Identify which cell holds the provided text, then report its (X, Y) central coordinate. 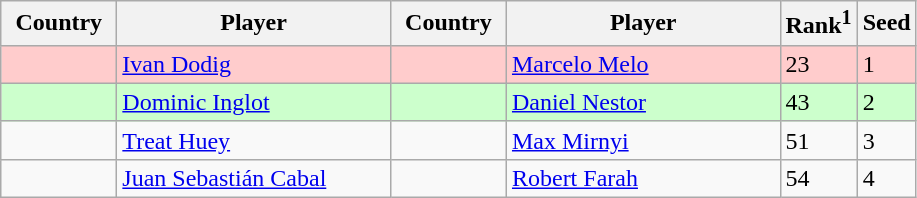
Daniel Nestor (643, 102)
Ivan Dodig (254, 64)
Rank1 (818, 24)
Marcelo Melo (643, 64)
Juan Sebastián Cabal (254, 178)
4 (886, 178)
Max Mirnyi (643, 140)
Robert Farah (643, 178)
23 (818, 64)
Treat Huey (254, 140)
Dominic Inglot (254, 102)
2 (886, 102)
51 (818, 140)
1 (886, 64)
43 (818, 102)
54 (818, 178)
3 (886, 140)
Seed (886, 24)
